Extract the (X, Y) coordinate from the center of the cell holding the provided text.  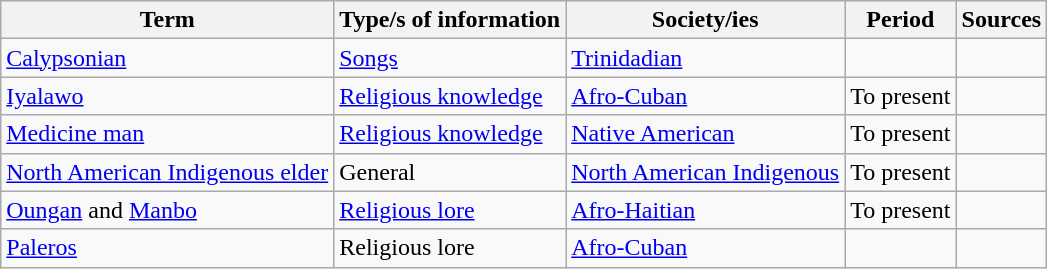
Period (900, 20)
Medicine man (168, 134)
Iyalawo (168, 96)
Type/s of information (450, 20)
Sources (1002, 20)
General (450, 172)
North American Indigenous (706, 172)
Songs (450, 58)
Trinidadian (706, 58)
Term (168, 20)
Paleros (168, 248)
Native American (706, 134)
Afro-Haitian (706, 210)
Calypsonian (168, 58)
Society/ies (706, 20)
Oungan and Manbo (168, 210)
North American Indigenous elder (168, 172)
